For the text-containing cell, return its midpoint in (x, y) coordinate format. 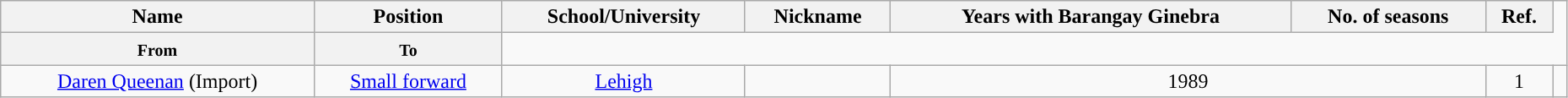
School/University (623, 17)
Ref. (1518, 17)
Daren Queenan (Import) (158, 81)
Position (408, 17)
Years with Barangay Ginebra (1091, 17)
1989 (1188, 81)
From (158, 49)
Name (158, 17)
Lehigh (623, 81)
Small forward (408, 81)
Nickname (817, 17)
To (408, 49)
No. of seasons (1388, 17)
1 (1518, 81)
